Extract the (X, Y) coordinate from the center of the cell holding the provided text.  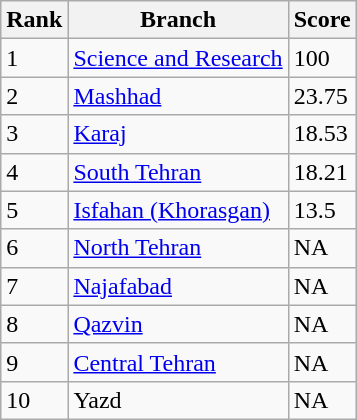
10 (34, 400)
Score (322, 20)
Mashhad (178, 96)
6 (34, 248)
Branch (178, 20)
8 (34, 324)
18.21 (322, 172)
5 (34, 210)
Isfahan (Khorasgan) (178, 210)
North Tehran (178, 248)
18.53 (322, 134)
23.75 (322, 96)
9 (34, 362)
Najafabad (178, 286)
7 (34, 286)
2 (34, 96)
Central Tehran (178, 362)
13.5 (322, 210)
Science and Research (178, 58)
4 (34, 172)
Qazvin (178, 324)
South Tehran (178, 172)
Yazd (178, 400)
100 (322, 58)
1 (34, 58)
Rank (34, 20)
Karaj (178, 134)
3 (34, 134)
